For the text-containing cell, return its midpoint in (x, y) coordinate format. 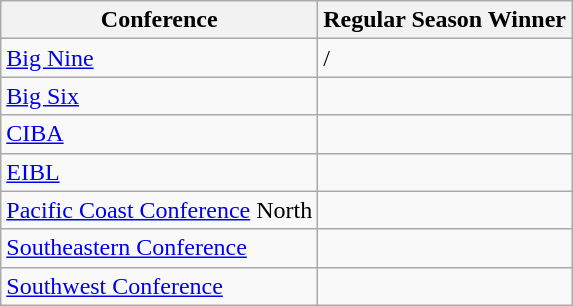
Southeastern Conference (160, 248)
CIBA (160, 134)
EIBL (160, 172)
/ (445, 58)
Pacific Coast Conference North (160, 210)
Southwest Conference (160, 286)
Big Six (160, 96)
Regular Season Winner (445, 20)
Big Nine (160, 58)
Conference (160, 20)
